Locate the cell with the specified text and output its (X, Y) center coordinate. 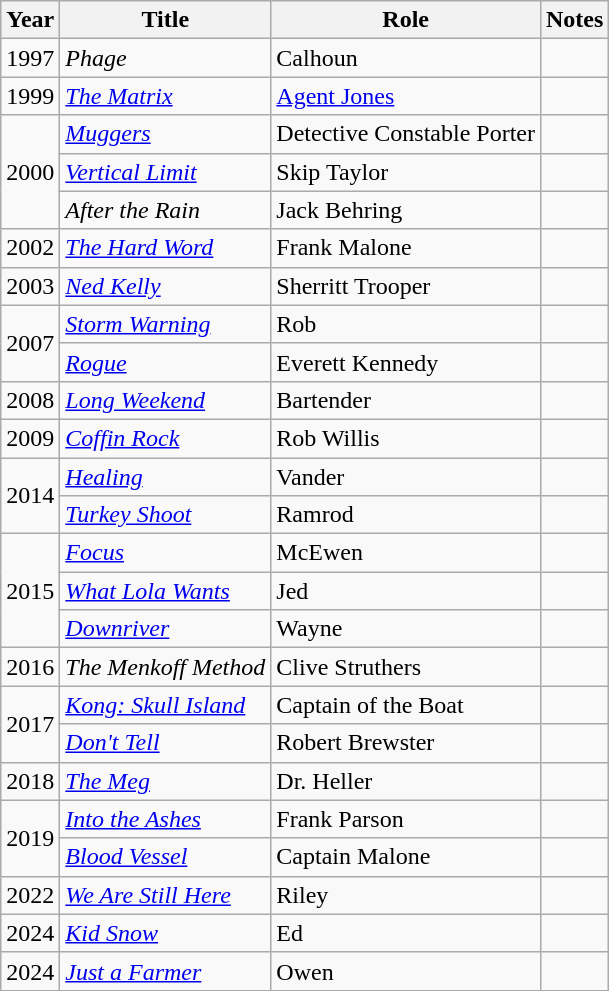
Frank Parson (406, 819)
2022 (30, 895)
The Hard Word (166, 248)
We Are Still Here (166, 895)
Role (406, 20)
Wayne (406, 629)
Rob (406, 324)
Year (30, 20)
Ned Kelly (166, 286)
2018 (30, 781)
Captain Malone (406, 857)
Just a Farmer (166, 971)
Frank Malone (406, 248)
Captain of the Boat (406, 705)
Jed (406, 591)
Muggers (166, 134)
Blood Vessel (166, 857)
Riley (406, 895)
Skip Taylor (406, 172)
Rob Willis (406, 438)
Turkey Shoot (166, 515)
2009 (30, 438)
2008 (30, 400)
Notes (574, 20)
2007 (30, 343)
Vander (406, 477)
Focus (166, 553)
Don't Tell (166, 743)
Downriver (166, 629)
Ramrod (406, 515)
2000 (30, 172)
Into the Ashes (166, 819)
1999 (30, 96)
Clive Struthers (406, 667)
1997 (30, 58)
Vertical Limit (166, 172)
Owen (406, 971)
Calhoun (406, 58)
The Matrix (166, 96)
Sherritt Trooper (406, 286)
Kid Snow (166, 933)
Storm Warning (166, 324)
Healing (166, 477)
2016 (30, 667)
Detective Constable Porter (406, 134)
The Menkoff Method (166, 667)
Robert Brewster (406, 743)
Long Weekend (166, 400)
Rogue (166, 362)
Everett Kennedy (406, 362)
2019 (30, 838)
2003 (30, 286)
McEwen (406, 553)
2015 (30, 591)
What Lola Wants (166, 591)
2017 (30, 724)
Kong: Skull Island (166, 705)
Dr. Heller (406, 781)
2002 (30, 248)
Jack Behring (406, 210)
Phage (166, 58)
The Meg (166, 781)
Coffin Rock (166, 438)
Bartender (406, 400)
Agent Jones (406, 96)
Title (166, 20)
2014 (30, 496)
Ed (406, 933)
After the Rain (166, 210)
